Capture the cell that displays the provided text and extract its [x, y] central coordinate. 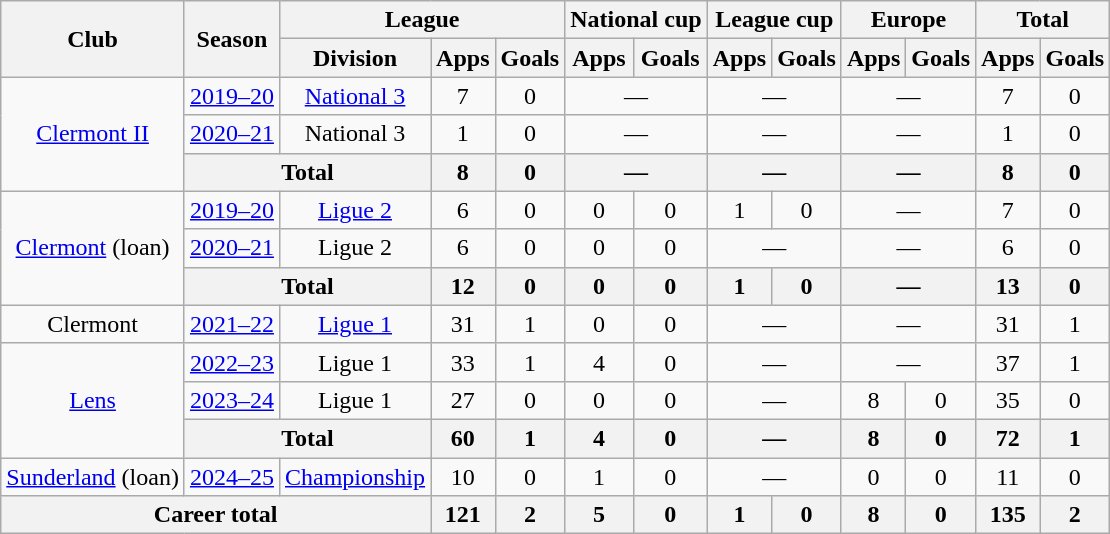
37 [1008, 362]
Sunderland (loan) [93, 477]
Europe [908, 20]
Lens [93, 400]
27 [463, 400]
10 [463, 477]
National cup [636, 20]
33 [463, 362]
2022–23 [232, 362]
Clermont (loan) [93, 248]
121 [463, 515]
Clermont [93, 324]
Career total [216, 515]
5 [599, 515]
Clermont II [93, 134]
League [422, 20]
2024–25 [232, 477]
Division [354, 58]
Club [93, 39]
135 [1008, 515]
11 [1008, 477]
Season [232, 39]
2023–24 [232, 400]
13 [1008, 286]
60 [463, 438]
League cup [774, 20]
Championship [354, 477]
72 [1008, 438]
35 [1008, 400]
2021–22 [232, 324]
12 [463, 286]
